Find where the given text appears and provide that cell's center as [X, Y] coordinate. 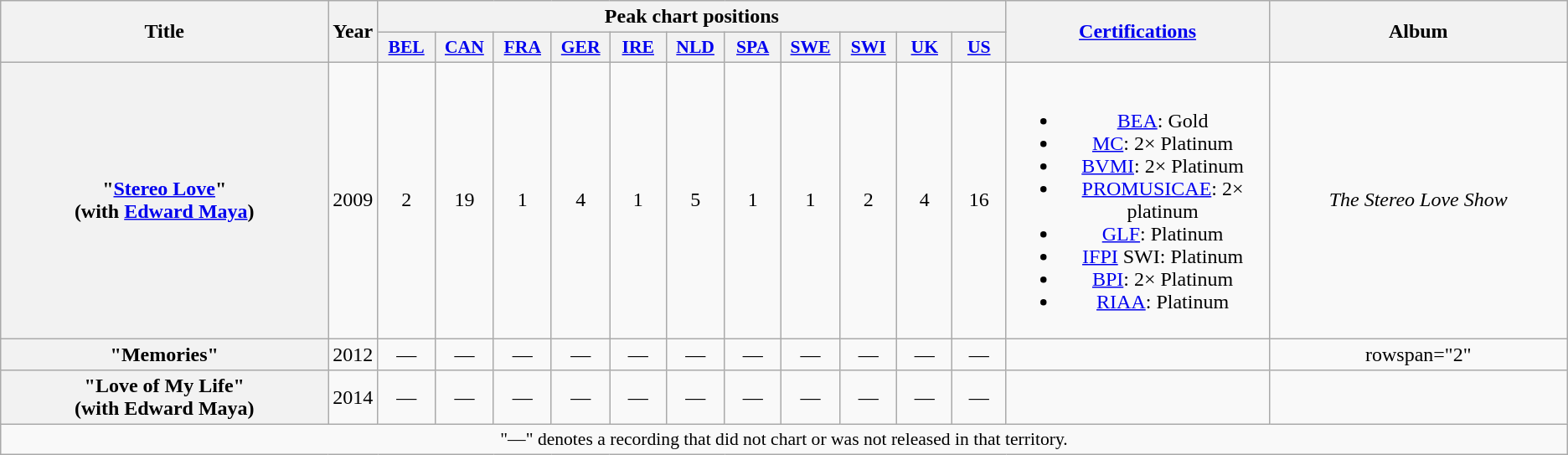
Peak chart positions [692, 17]
BEA: GoldMC: 2× PlatinumBVMI: 2× PlatinumPROMUSICAE: 2× platinumGLF: PlatinumIFPI SWI: PlatinumBPI: 2× PlatinumRIAA: Platinum [1137, 199]
Certifications [1137, 32]
"Love of My Life" (with Edward Maya) [164, 397]
Title [164, 32]
5 [695, 199]
2009 [353, 199]
UK [925, 48]
SWI [869, 48]
CAN [465, 48]
NLD [695, 48]
"Memories" [164, 354]
19 [465, 199]
16 [979, 199]
GER [580, 48]
US [979, 48]
SWE [810, 48]
rowspan="2" [1418, 354]
Year [353, 32]
The Stereo Love Show [1418, 199]
2012 [353, 354]
"Stereo Love" (with Edward Maya) [164, 199]
2014 [353, 397]
BEL [407, 48]
FRA [523, 48]
IRE [638, 48]
SPA [753, 48]
Album [1418, 32]
"—" denotes a recording that did not chart or was not released in that territory. [784, 440]
